Pinpoint the cell where the given text exists, returning its [X, Y] midpoint coordinate. 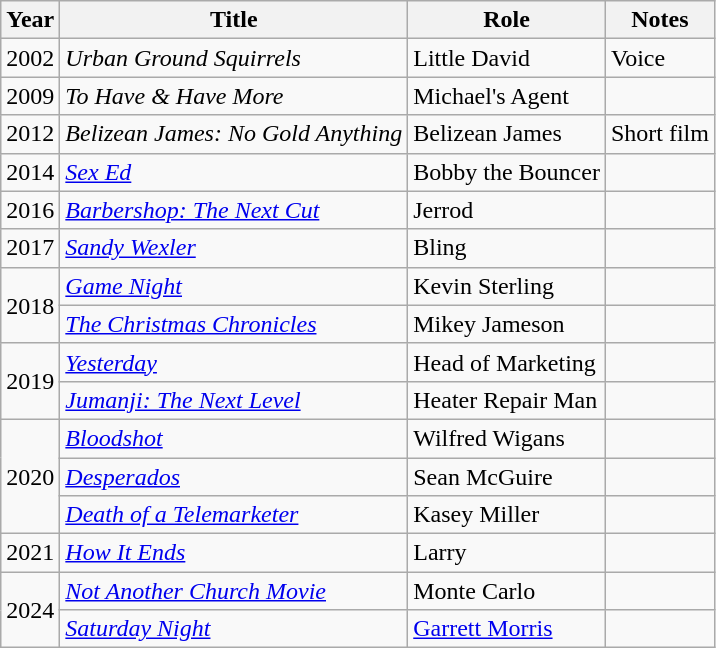
Bobby the Bouncer [507, 172]
Wilfred Wigans [507, 438]
Bloodshot [234, 438]
Year [30, 20]
To Have & Have More [234, 96]
Monte Carlo [507, 591]
Barbershop: The Next Cut [234, 210]
Little David [507, 58]
Bling [507, 248]
Death of a Telemarketer [234, 515]
Urban Ground Squirrels [234, 58]
Jerrod [507, 210]
2009 [30, 96]
2020 [30, 476]
2002 [30, 58]
Game Night [234, 286]
Role [507, 20]
2019 [30, 381]
Yesterday [234, 362]
Not Another Church Movie [234, 591]
Jumanji: The Next Level [234, 400]
Belizean James: No Gold Anything [234, 134]
How It Ends [234, 553]
Head of Marketing [507, 362]
Larry [507, 553]
Notes [660, 20]
Kevin Sterling [507, 286]
Garrett Morris [507, 629]
2016 [30, 210]
Sean McGuire [507, 477]
Saturday Night [234, 629]
Heater Repair Man [507, 400]
Michael's Agent [507, 96]
Sex Ed [234, 172]
Mikey Jameson [507, 324]
2018 [30, 305]
2021 [30, 553]
2024 [30, 610]
Voice [660, 58]
The Christmas Chronicles [234, 324]
2017 [30, 248]
Title [234, 20]
Short film [660, 134]
Kasey Miller [507, 515]
2014 [30, 172]
Desperados [234, 477]
Sandy Wexler [234, 248]
Belizean James [507, 134]
2012 [30, 134]
